Output the [X, Y] coordinate of the center of the cell containing the given text.  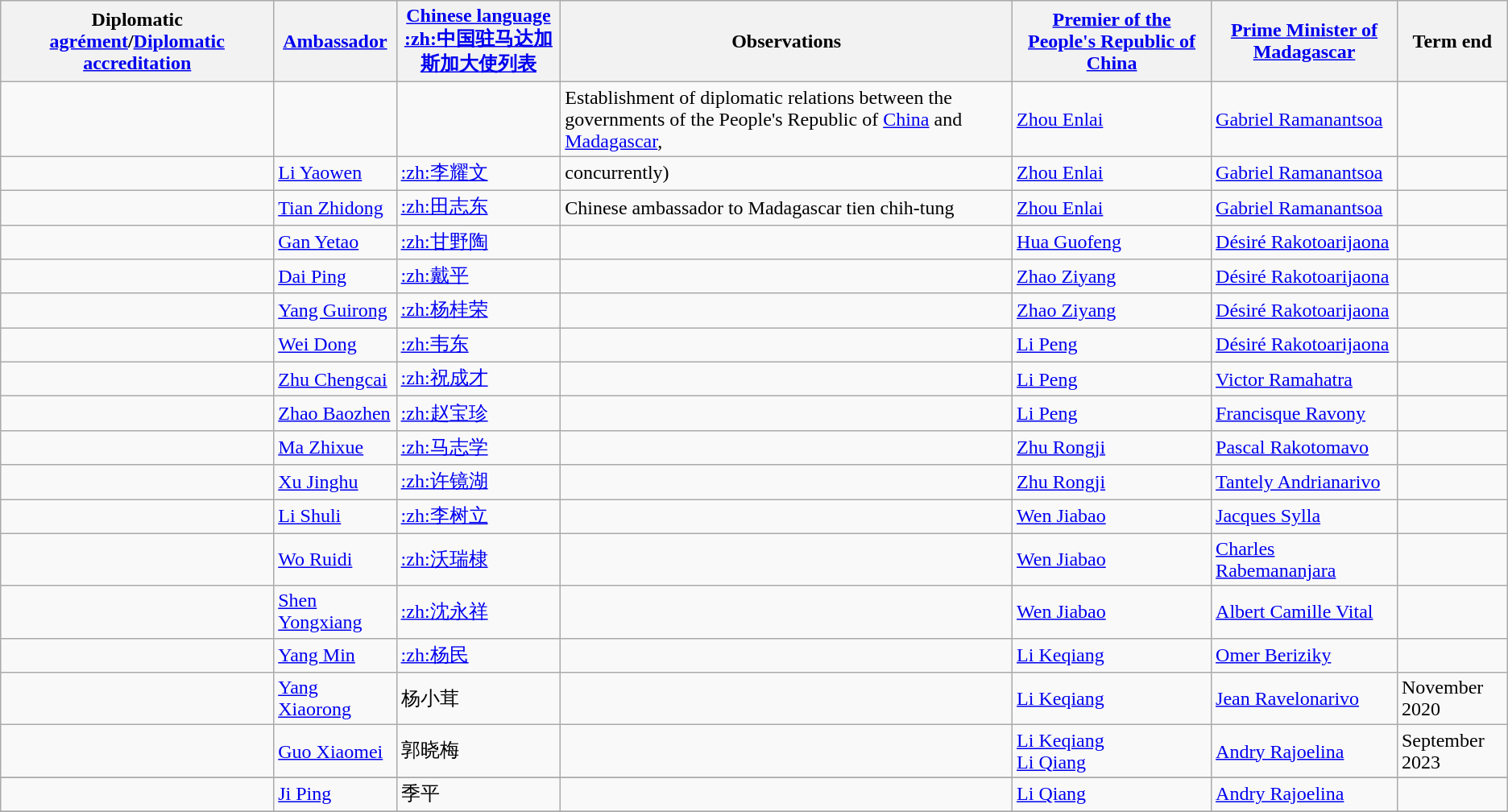
Albert Camille Vital [1305, 612]
Yang Xiaorong [335, 699]
Jacques Sylla [1305, 517]
Victor Ramahatra [1305, 379]
:zh:戴平 [478, 277]
:zh:韦东 [478, 345]
Tantely Andrianarivo [1305, 482]
Shen Yongxiang [335, 612]
Dai Ping [335, 277]
:zh:沃瑞棣 [478, 559]
Establishment of diplomatic relations between the governments of the People's Republic of China and Madagascar, [786, 119]
Guo Xiaomei [335, 751]
Yang Guirong [335, 311]
Li Yaowen [335, 174]
Chinese language:zh:中国驻马达加斯加大使列表 [478, 42]
杨小茸 [478, 699]
:zh:祝成才 [478, 379]
Francisque Ravony [1305, 414]
:zh:许镜湖 [478, 482]
:zh:李树立 [478, 517]
Hua Guofeng [1112, 242]
concurrently) [786, 174]
郭晓梅 [478, 751]
Zhao Baozhen [335, 414]
:zh:马志学 [478, 448]
Chinese ambassador to Madagascar tien chih-tung [786, 208]
Tian Zhidong [335, 208]
:zh:甘野陶 [478, 242]
Prime Minister of Madagascar [1305, 42]
:zh:李耀文 [478, 174]
Zhu Chengcai [335, 379]
Wo Ruidi [335, 559]
季平 [478, 794]
:zh:杨民 [478, 656]
Premier of the People's Republic of China [1112, 42]
Term end [1452, 42]
:zh:田志东 [478, 208]
Li Shuli [335, 517]
Jean Ravelonarivo [1305, 699]
November 2020 [1452, 699]
Diplomatic agrément/Diplomatic accreditation [137, 42]
:zh:赵宝珍 [478, 414]
Wei Dong [335, 345]
Ma Zhixue [335, 448]
Pascal Rakotomavo [1305, 448]
:zh:沈永祥 [478, 612]
Li KeqiangLi Qiang [1112, 751]
Ambassador [335, 42]
:zh:杨桂荣 [478, 311]
Omer Beriziky [1305, 656]
September 2023 [1452, 751]
Li Qiang [1112, 794]
Xu Jinghu [335, 482]
Ji Ping [335, 794]
Charles Rabemananjara [1305, 559]
Gan Yetao [335, 242]
Yang Min [335, 656]
Observations [786, 42]
